Extract the [x, y] coordinate from the center of the cell holding the provided text.  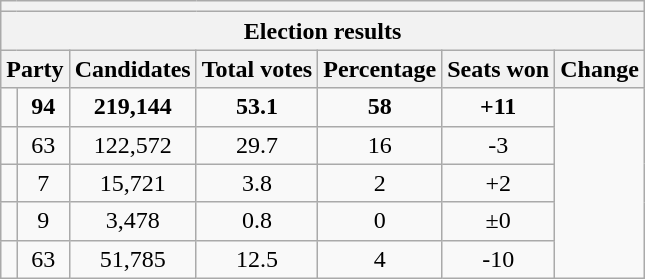
16 [380, 145]
Seats won [498, 69]
219,144 [132, 107]
-10 [498, 259]
15,721 [132, 183]
Change [600, 69]
Party [35, 69]
12.5 [257, 259]
3,478 [132, 221]
58 [380, 107]
53.1 [257, 107]
4 [380, 259]
Percentage [380, 69]
Total votes [257, 69]
9 [43, 221]
51,785 [132, 259]
2 [380, 183]
±0 [498, 221]
0.8 [257, 221]
122,572 [132, 145]
+11 [498, 107]
Election results [323, 31]
Candidates [132, 69]
94 [43, 107]
+2 [498, 183]
7 [43, 183]
3.8 [257, 183]
-3 [498, 145]
0 [380, 221]
29.7 [257, 145]
